Determine the [X, Y] coordinate at the center of the cell enclosing the given text.  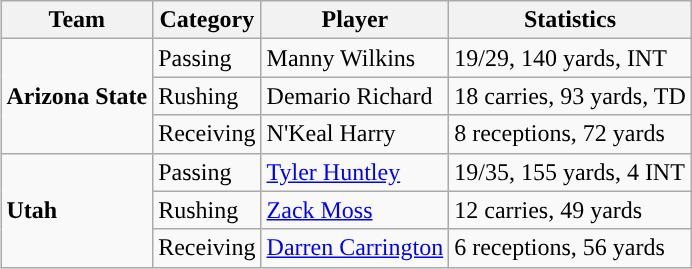
Statistics [570, 20]
Tyler Huntley [355, 172]
19/35, 155 yards, 4 INT [570, 172]
Category [207, 20]
6 receptions, 56 yards [570, 248]
Team [77, 20]
Utah [77, 210]
Zack Moss [355, 210]
18 carries, 93 yards, TD [570, 96]
Demario Richard [355, 96]
N'Keal Harry [355, 134]
12 carries, 49 yards [570, 210]
Arizona State [77, 96]
19/29, 140 yards, INT [570, 58]
8 receptions, 72 yards [570, 134]
Player [355, 20]
Manny Wilkins [355, 58]
Darren Carrington [355, 248]
